Output the [x, y] coordinate of the center of the cell containing the given text.  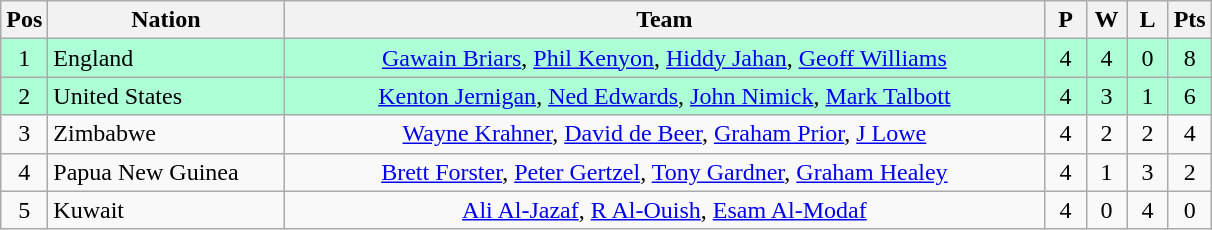
W [1106, 20]
6 [1190, 96]
Gawain Briars, Phil Kenyon, Hiddy Jahan, Geoff Williams [664, 58]
Papua New Guinea [166, 172]
Pos [24, 20]
8 [1190, 58]
England [166, 58]
P [1066, 20]
Ali Al-Jazaf, R Al-Ouish, Esam Al-Modaf [664, 210]
Nation [166, 20]
United States [166, 96]
Brett Forster, Peter Gertzel, Tony Gardner, Graham Healey [664, 172]
Zimbabwe [166, 134]
Team [664, 20]
Pts [1190, 20]
5 [24, 210]
Kenton Jernigan, Ned Edwards, John Nimick, Mark Talbott [664, 96]
Kuwait [166, 210]
L [1148, 20]
Wayne Krahner, David de Beer, Graham Prior, J Lowe [664, 134]
